Scan for the cell matching the given text and deliver its (x, y) coordinate at center. 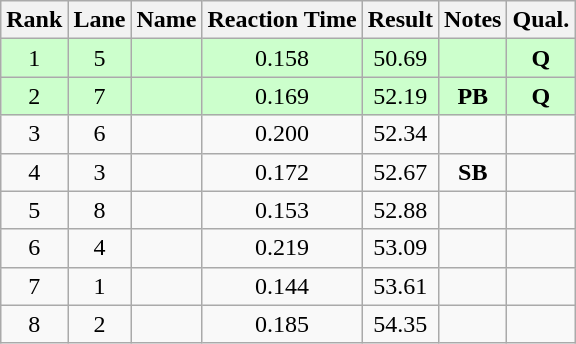
Rank (34, 20)
0.153 (282, 210)
Reaction Time (282, 20)
Lane (100, 20)
PB (473, 96)
53.61 (400, 286)
SB (473, 172)
0.219 (282, 248)
Name (166, 20)
Qual. (541, 20)
52.34 (400, 134)
0.169 (282, 96)
52.67 (400, 172)
54.35 (400, 324)
0.158 (282, 58)
0.172 (282, 172)
52.88 (400, 210)
Notes (473, 20)
Result (400, 20)
0.144 (282, 286)
0.185 (282, 324)
52.19 (400, 96)
0.200 (282, 134)
53.09 (400, 248)
50.69 (400, 58)
